Locate the cell with the specified text and output its (X, Y) center coordinate. 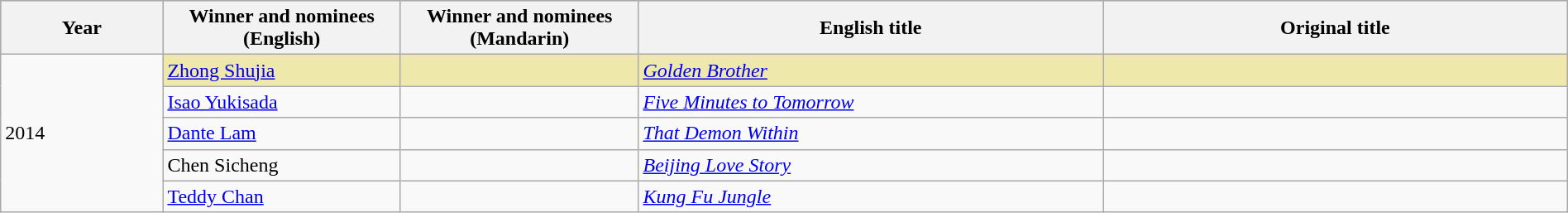
Beijing Love Story (871, 165)
Isao Yukisada (282, 102)
Teddy Chan (282, 196)
2014 (82, 133)
Kung Fu Jungle (871, 196)
Zhong Shujia (282, 70)
Original title (1336, 28)
That Demon Within (871, 133)
Dante Lam (282, 133)
Chen Sicheng (282, 165)
Winner and nominees(English) (282, 28)
English title (871, 28)
Winner and nominees(Mandarin) (519, 28)
Golden Brother (871, 70)
Five Minutes to Tomorrow (871, 102)
Year (82, 28)
